Find where the given text appears and provide that cell's center as (X, Y) coordinate. 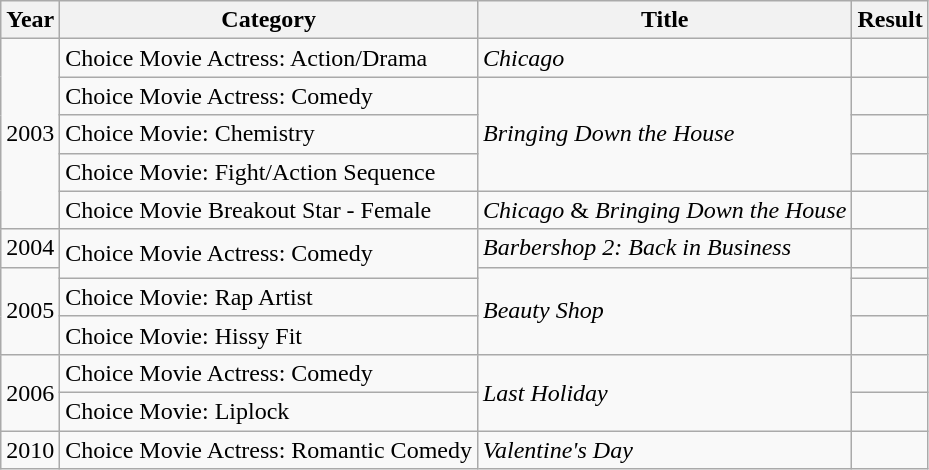
2006 (30, 392)
Choice Movie: Liplock (269, 411)
Choice Movie: Hissy Fit (269, 335)
Choice Movie: Fight/Action Sequence (269, 172)
Last Holiday (664, 392)
Choice Movie: Rap Artist (269, 297)
2010 (30, 449)
Title (664, 20)
Beauty Shop (664, 310)
2004 (30, 248)
2005 (30, 310)
Choice Movie Actress: Action/Drama (269, 58)
Bringing Down the House (664, 134)
Barbershop 2: Back in Business (664, 248)
Valentine's Day (664, 449)
Chicago & Bringing Down the House (664, 210)
Choice Movie: Chemistry (269, 134)
Choice Movie Actress: Romantic Comedy (269, 449)
2003 (30, 134)
Result (890, 20)
Choice Movie Breakout Star - Female (269, 210)
Category (269, 20)
Year (30, 20)
Chicago (664, 58)
